From the cell containing the given text, extract its center point as (X, Y) coordinate. 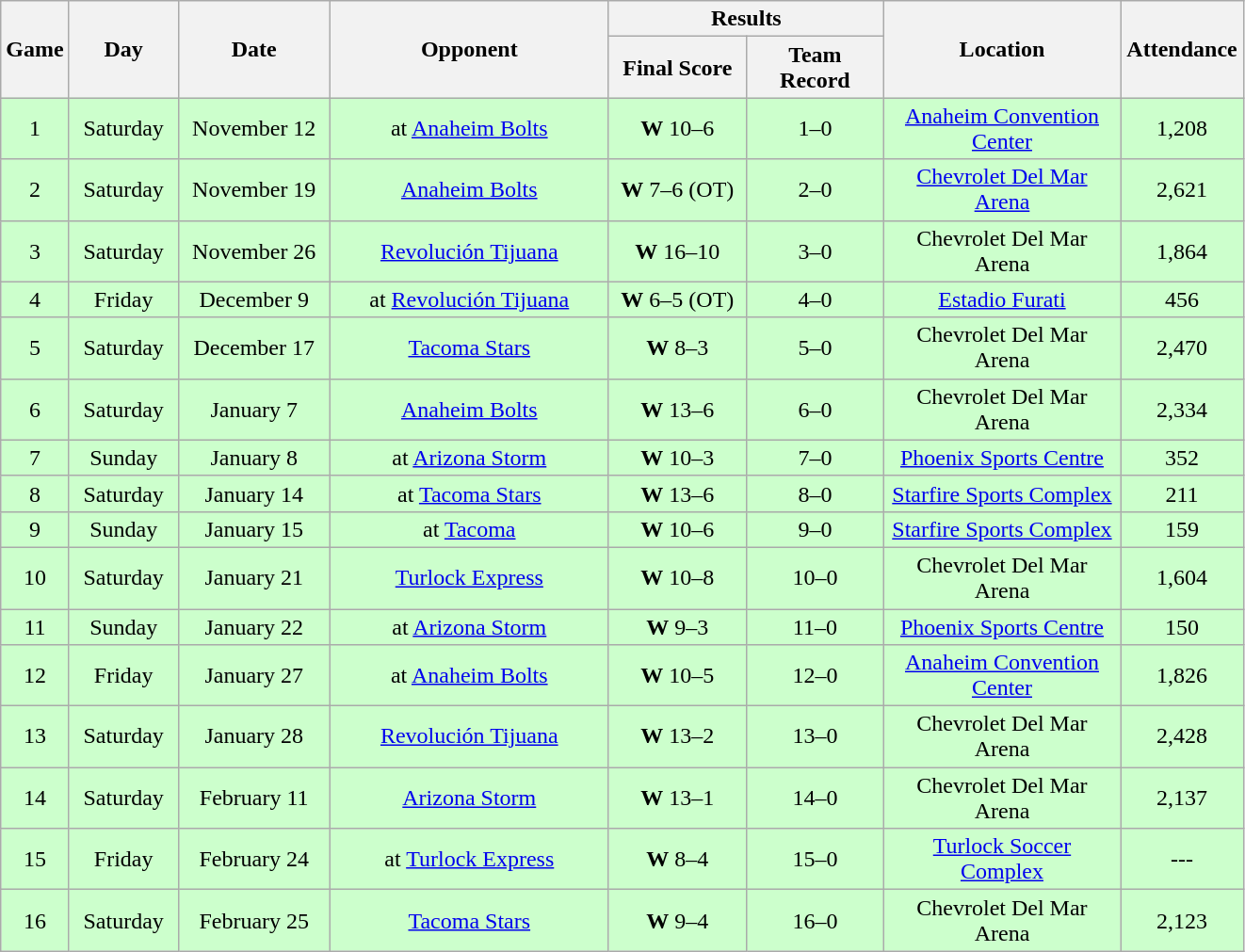
W 10–5 (677, 676)
6 (35, 409)
Opponent (469, 49)
11 (35, 626)
15 (35, 859)
February 11 (254, 799)
W 10–3 (677, 458)
13–0 (815, 736)
13 (35, 736)
W 9–4 (677, 921)
456 (1183, 299)
11–0 (815, 626)
Day (123, 49)
November 26 (254, 250)
W 7–6 (OT) (677, 190)
14 (35, 799)
1,864 (1183, 250)
Turlock Express (469, 578)
W 8–3 (677, 348)
January 8 (254, 458)
1,208 (1183, 128)
2–0 (815, 190)
352 (1183, 458)
12 (35, 676)
Estadio Furati (1002, 299)
7 (35, 458)
10 (35, 578)
W 6–5 (OT) (677, 299)
211 (1183, 493)
W 8–4 (677, 859)
9 (35, 529)
6–0 (815, 409)
3–0 (815, 250)
16 (35, 921)
5–0 (815, 348)
W 13–1 (677, 799)
November 12 (254, 128)
5 (35, 348)
Team Record (815, 68)
Turlock Soccer Complex (1002, 859)
1 (35, 128)
January 21 (254, 578)
9–0 (815, 529)
15–0 (815, 859)
1,826 (1183, 676)
W 13–2 (677, 736)
January 14 (254, 493)
150 (1183, 626)
Final Score (677, 68)
January 27 (254, 676)
January 28 (254, 736)
December 9 (254, 299)
February 25 (254, 921)
W 10–8 (677, 578)
8–0 (815, 493)
4–0 (815, 299)
Game (35, 49)
16–0 (815, 921)
Attendance (1183, 49)
at Tacoma Stars (469, 493)
7–0 (815, 458)
2 (35, 190)
at Revolución Tijuana (469, 299)
159 (1183, 529)
4 (35, 299)
12–0 (815, 676)
2,334 (1183, 409)
Arizona Storm (469, 799)
8 (35, 493)
January 7 (254, 409)
3 (35, 250)
November 19 (254, 190)
10–0 (815, 578)
--- (1183, 859)
January 22 (254, 626)
Date (254, 49)
December 17 (254, 348)
1–0 (815, 128)
February 24 (254, 859)
2,621 (1183, 190)
2,428 (1183, 736)
14–0 (815, 799)
2,123 (1183, 921)
W 9–3 (677, 626)
at Tacoma (469, 529)
2,470 (1183, 348)
1,604 (1183, 578)
at Turlock Express (469, 859)
Results (746, 19)
January 15 (254, 529)
W 16–10 (677, 250)
Location (1002, 49)
2,137 (1183, 799)
